Provide the [X, Y] coordinate of the cell's center where the given text is located.  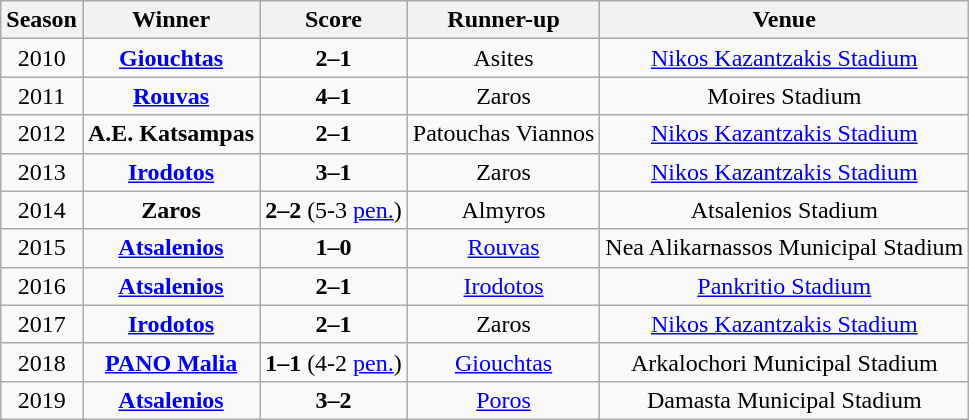
2014 [42, 210]
Poros [503, 400]
Nea Alikarnassos Municipal Stadium [784, 248]
A.E. Katsampas [170, 134]
Score [334, 20]
2015 [42, 248]
Patouchas Viannos [503, 134]
2–2 (5-3 pen.) [334, 210]
2016 [42, 286]
2017 [42, 324]
2012 [42, 134]
2010 [42, 58]
Asites [503, 58]
Pankritio Stadium [784, 286]
2019 [42, 400]
Runner-up [503, 20]
2011 [42, 96]
Damasta Municipal Stadium [784, 400]
Almyros [503, 210]
PANO Malia [170, 362]
Winner [170, 20]
3–2 [334, 400]
2013 [42, 172]
Venue [784, 20]
2018 [42, 362]
Atsalenios Stadium [784, 210]
4–1 [334, 96]
1–0 [334, 248]
1–1 (4-2 pen.) [334, 362]
3–1 [334, 172]
Moires Stadium [784, 96]
Season [42, 20]
Arkalochori Municipal Stadium [784, 362]
